Return (x, y) of the center of cell containing provided text 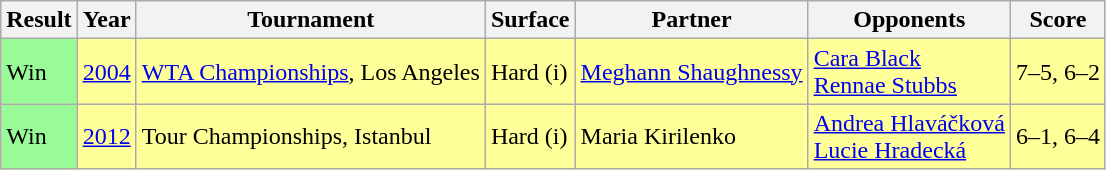
Year (106, 20)
2004 (106, 72)
Partner (692, 20)
Meghann Shaughnessy (692, 72)
Score (1058, 20)
Tour Championships, Istanbul (310, 136)
Opponents (909, 20)
6–1, 6–4 (1058, 136)
Maria Kirilenko (692, 136)
Tournament (310, 20)
Cara Black Rennae Stubbs (909, 72)
2012 (106, 136)
Result (39, 20)
7–5, 6–2 (1058, 72)
Andrea Hlaváčková Lucie Hradecká (909, 136)
WTA Championships, Los Angeles (310, 72)
Surface (530, 20)
